Scan for the cell matching the given text and deliver its [X, Y] coordinate at center. 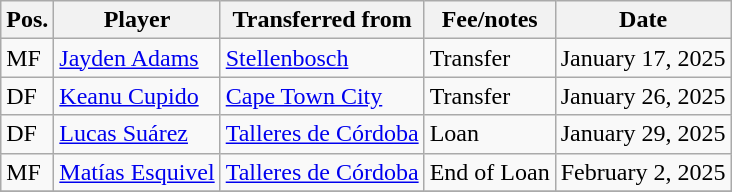
Lucas Suárez [137, 134]
January 26, 2025 [643, 96]
Date [643, 20]
Player [137, 20]
Keanu Cupido [137, 96]
February 2, 2025 [643, 172]
Pos. [28, 20]
Jayden Adams [137, 58]
Cape Town City [322, 96]
Transferred from [322, 20]
Matías Esquivel [137, 172]
January 17, 2025 [643, 58]
End of Loan [490, 172]
Fee/notes [490, 20]
Loan [490, 134]
Stellenbosch [322, 58]
January 29, 2025 [643, 134]
